Identify which cell holds the provided text, then report its [x, y] central coordinate. 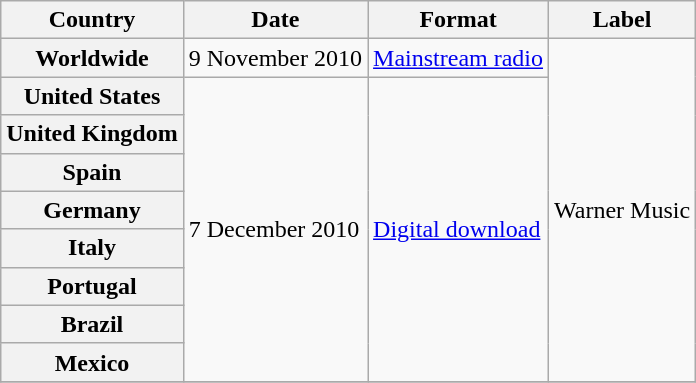
Italy [92, 248]
Format [458, 20]
Digital download [458, 229]
Germany [92, 210]
9 November 2010 [275, 58]
Portugal [92, 286]
Warner Music [622, 210]
7 December 2010 [275, 229]
Worldwide [92, 58]
Brazil [92, 324]
Country [92, 20]
United Kingdom [92, 134]
Mainstream radio [458, 58]
United States [92, 96]
Date [275, 20]
Label [622, 20]
Mexico [92, 362]
Spain [92, 172]
